Pinpoint the cell where the given text exists, returning its [x, y] midpoint coordinate. 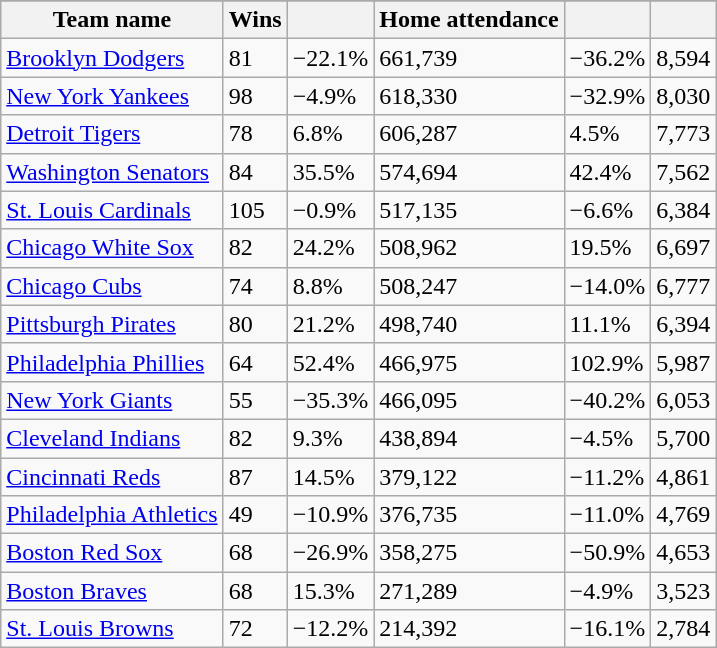
Chicago Cubs [112, 286]
15.3% [330, 591]
80 [255, 324]
508,962 [469, 248]
379,122 [469, 477]
8,594 [684, 58]
Detroit Tigers [112, 134]
14.5% [330, 477]
214,392 [469, 629]
618,330 [469, 96]
6,384 [684, 210]
498,740 [469, 324]
438,894 [469, 438]
606,287 [469, 134]
19.5% [608, 248]
52.4% [330, 362]
St. Louis Browns [112, 629]
87 [255, 477]
102.9% [608, 362]
−11.2% [608, 477]
−40.2% [608, 400]
7,562 [684, 172]
−10.9% [330, 515]
−36.2% [608, 58]
7,773 [684, 134]
5,987 [684, 362]
Cleveland Indians [112, 438]
55 [255, 400]
−12.2% [330, 629]
−11.0% [608, 515]
Home attendance [469, 20]
−50.9% [608, 553]
6,394 [684, 324]
64 [255, 362]
New York Giants [112, 400]
Brooklyn Dodgers [112, 58]
−26.9% [330, 553]
21.2% [330, 324]
−32.9% [608, 96]
3,523 [684, 591]
4,653 [684, 553]
St. Louis Cardinals [112, 210]
661,739 [469, 58]
271,289 [469, 591]
−14.0% [608, 286]
358,275 [469, 553]
508,247 [469, 286]
6,697 [684, 248]
105 [255, 210]
24.2% [330, 248]
−0.9% [330, 210]
78 [255, 134]
4,861 [684, 477]
Philadelphia Athletics [112, 515]
8,030 [684, 96]
−6.6% [608, 210]
376,735 [469, 515]
−16.1% [608, 629]
Boston Red Sox [112, 553]
Wins [255, 20]
466,095 [469, 400]
6.8% [330, 134]
Team name [112, 20]
8.8% [330, 286]
49 [255, 515]
Boston Braves [112, 591]
4.5% [608, 134]
5,700 [684, 438]
517,135 [469, 210]
574,694 [469, 172]
New York Yankees [112, 96]
2,784 [684, 629]
Chicago White Sox [112, 248]
9.3% [330, 438]
74 [255, 286]
98 [255, 96]
6,053 [684, 400]
35.5% [330, 172]
81 [255, 58]
84 [255, 172]
−22.1% [330, 58]
11.1% [608, 324]
−4.5% [608, 438]
72 [255, 629]
Washington Senators [112, 172]
Pittsburgh Pirates [112, 324]
Cincinnati Reds [112, 477]
−35.3% [330, 400]
4,769 [684, 515]
42.4% [608, 172]
466,975 [469, 362]
6,777 [684, 286]
Philadelphia Phillies [112, 362]
